Determine the [x, y] coordinate at the center of the cell enclosing the given text.  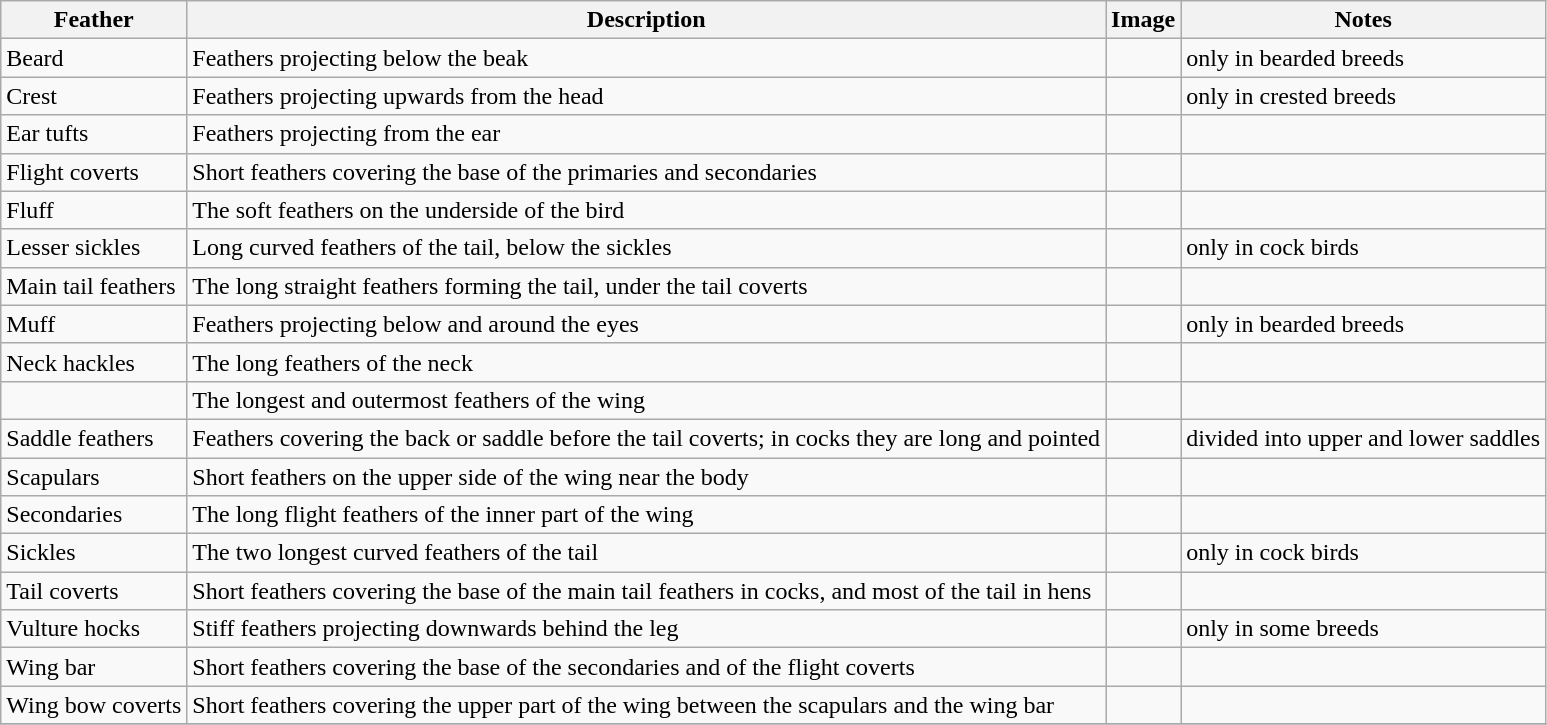
Crest [94, 96]
Muff [94, 324]
The long feathers of the neck [646, 362]
Sickles [94, 553]
Stiff feathers projecting downwards behind the leg [646, 629]
Neck hackles [94, 362]
only in some breeds [1364, 629]
Lesser sickles [94, 248]
Vulture hocks [94, 629]
Flight coverts [94, 172]
Wing bow coverts [94, 705]
Feathers projecting from the ear [646, 134]
The long straight feathers forming the tail, under the tail coverts [646, 286]
Wing bar [94, 667]
Feathers projecting below and around the eyes [646, 324]
Short feathers covering the base of the main tail feathers in cocks, and most of the tail in hens [646, 591]
Feather [94, 20]
Description [646, 20]
divided into upper and lower saddles [1364, 438]
Tail coverts [94, 591]
Scapulars [94, 477]
Long curved feathers of the tail, below the sickles [646, 248]
Fluff [94, 210]
only in crested breeds [1364, 96]
Feathers covering the back or saddle before the tail coverts; in cocks they are long and pointed [646, 438]
Ear tufts [94, 134]
Short feathers covering the upper part of the wing between the scapulars and the wing bar [646, 705]
Short feathers covering the base of the secondaries and of the flight coverts [646, 667]
Notes [1364, 20]
The soft feathers on the underside of the bird [646, 210]
Short feathers covering the base of the primaries and secondaries [646, 172]
Main tail feathers [94, 286]
Short feathers on the upper side of the wing near the body [646, 477]
Feathers projecting upwards from the head [646, 96]
Secondaries [94, 515]
Image [1144, 20]
The longest and outermost feathers of the wing [646, 400]
The two longest curved feathers of the tail [646, 553]
The long flight feathers of the inner part of the wing [646, 515]
Feathers projecting below the beak [646, 58]
Beard [94, 58]
Saddle feathers [94, 438]
